Output the [X, Y] coordinate of the center of the cell containing the given text.  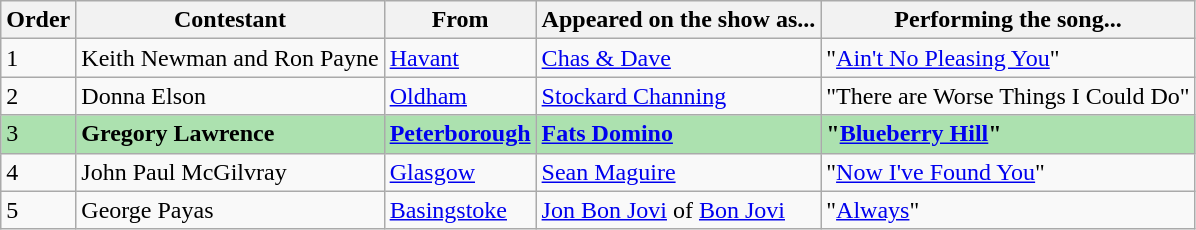
John Paul McGilvray [230, 172]
Gregory Lawrence [230, 134]
Contestant [230, 20]
"Now I've Found You" [1008, 172]
4 [38, 172]
Chas & Dave [678, 58]
Oldham [460, 96]
Sean Maguire [678, 172]
Jon Bon Jovi of Bon Jovi [678, 210]
Keith Newman and Ron Payne [230, 58]
Peterborough [460, 134]
"Always" [1008, 210]
George Payas [230, 210]
Donna Elson [230, 96]
Stockard Channing [678, 96]
Basingstoke [460, 210]
"Ain't No Pleasing You" [1008, 58]
Order [38, 20]
Appeared on the show as... [678, 20]
Havant [460, 58]
3 [38, 134]
From [460, 20]
Performing the song... [1008, 20]
1 [38, 58]
5 [38, 210]
"There are Worse Things I Could Do" [1008, 96]
2 [38, 96]
Fats Domino [678, 134]
Glasgow [460, 172]
"Blueberry Hill" [1008, 134]
